Scan for the cell matching the given text and deliver its [X, Y] coordinate at center. 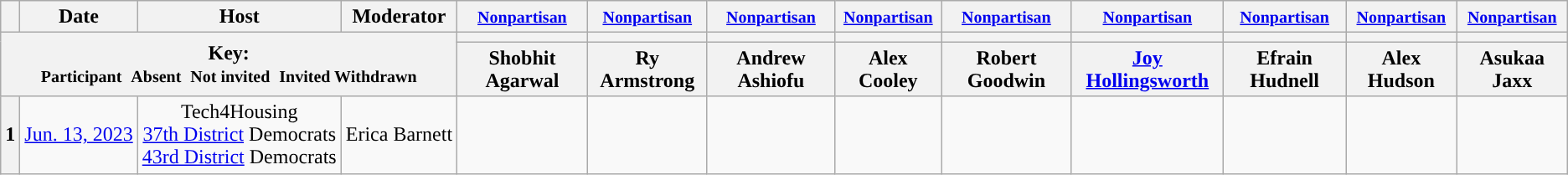
Moderator [399, 17]
Alex Hudson [1400, 69]
Host [240, 17]
Alex Cooley [888, 69]
Robert Goodwin [1007, 69]
Date [79, 17]
Tech4Housing37th District Democrats43rd District Democrats [240, 135]
1 [10, 135]
Asukaa Jaxx [1512, 69]
Efrain Hudnell [1285, 69]
Joy Hollingsworth [1148, 69]
Jun. 13, 2023 [79, 135]
Key: Participant Absent Not invited Invited Withdrawn [230, 64]
Ry Armstrong [647, 69]
Shobhit Agarwal [523, 69]
Andrew Ashiofu [771, 69]
Erica Barnett [399, 135]
